Identify which cell holds the provided text, then report its [x, y] central coordinate. 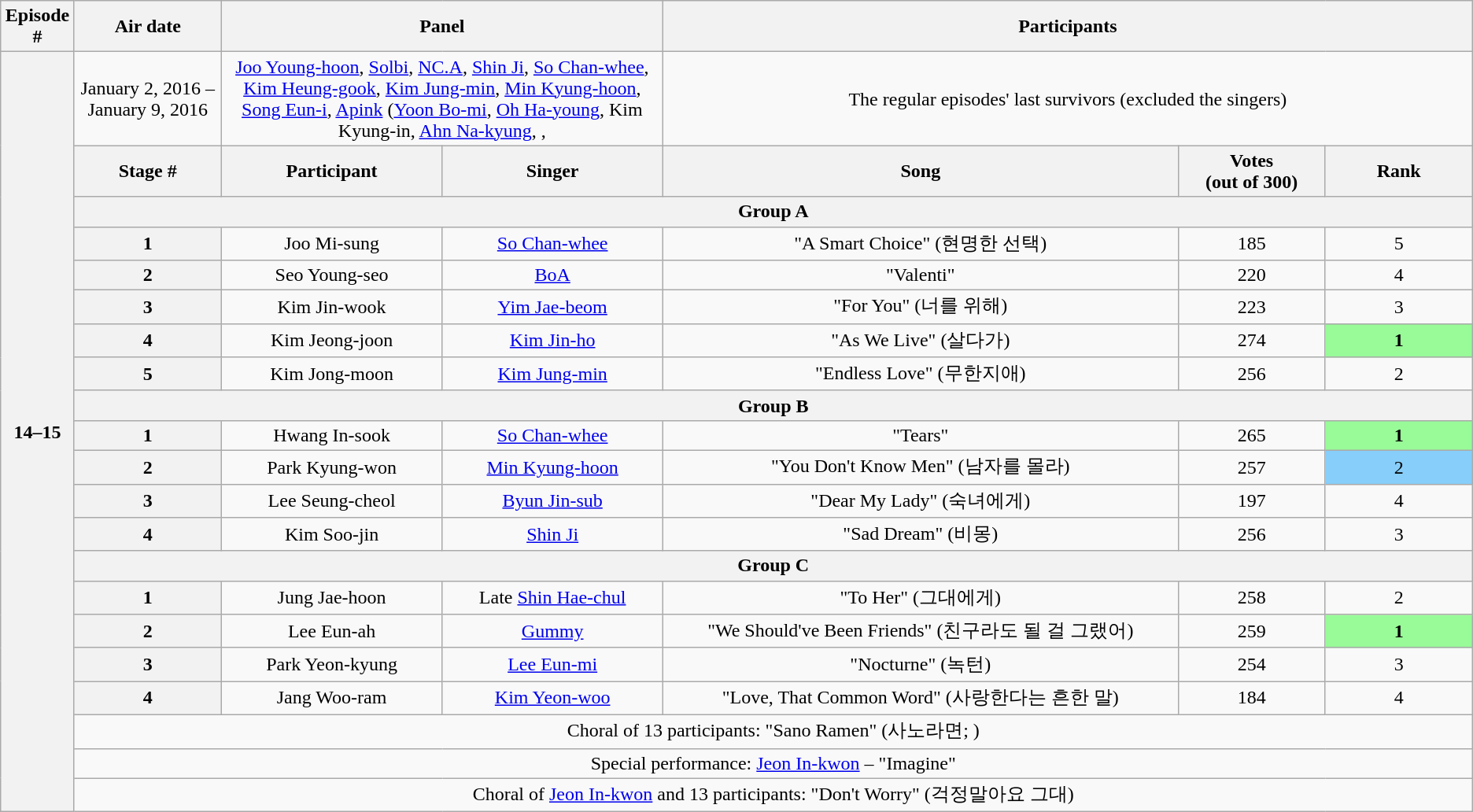
Stage # [148, 172]
274 [1251, 340]
259 [1251, 631]
257 [1251, 467]
Episode # [38, 27]
"Love, That Common Word" (사랑한다는 흔한 말) [921, 699]
"Valenti" [921, 275]
"As We Live" (살다가) [921, 340]
"You Don't Know Men" (남자를 몰라) [921, 467]
Byun Jin-sub [552, 500]
Participant [332, 172]
"A Smart Choice" (현명한 선택) [921, 244]
Rank [1399, 172]
Hwang In-sook [332, 435]
197 [1251, 500]
Group A [773, 212]
Group C [773, 566]
Kim Jong-moon [332, 375]
Choral of 13 participants: "Sano Ramen" (사노라면; ) [773, 732]
184 [1251, 699]
Lee Seung-cheol [332, 500]
258 [1251, 598]
Kim Jin-wook [332, 307]
Kim Soo-jin [332, 535]
Panel [442, 27]
Group B [773, 405]
The regular episodes' last survivors (excluded the singers) [1067, 99]
Singer [552, 172]
Lee Eun-ah [332, 631]
Late Shin Hae-chul [552, 598]
January 2, 2016 – January 9, 2016 [148, 99]
"Tears" [921, 435]
Air date [148, 27]
Kim Yeon-woo [552, 699]
"We Should've Been Friends" (친구라도 될 걸 그랬어) [921, 631]
Min Kyung-hoon [552, 467]
"Sad Dream" (비몽) [921, 535]
"To Her" (그대에게) [921, 598]
223 [1251, 307]
"For You" (너를 위해) [921, 307]
Gummy [552, 631]
Park Kyung-won [332, 467]
Song [921, 172]
Shin Ji [552, 535]
Park Yeon-kyung [332, 664]
Choral of Jeon In-kwon and 13 participants: "Don't Worry" (걱정말아요 그대) [773, 795]
Joo Mi-sung [332, 244]
"Dear My Lady" (숙녀에게) [921, 500]
Jang Woo-ram [332, 699]
14–15 [38, 432]
Jung Jae-hoon [332, 598]
220 [1251, 275]
Special performance: Jeon In-kwon – "Imagine" [773, 763]
BoA [552, 275]
Lee Eun-mi [552, 664]
Kim Jeong-joon [332, 340]
Seo Young-seo [332, 275]
185 [1251, 244]
265 [1251, 435]
Participants [1067, 27]
Votes(out of 300) [1251, 172]
Kim Jung-min [552, 375]
Yim Jae-beom [552, 307]
254 [1251, 664]
"Nocturne" (녹턴) [921, 664]
"Endless Love" (무한지애) [921, 375]
Kim Jin-ho [552, 340]
